Capture the cell that displays the provided text and extract its [X, Y] central coordinate. 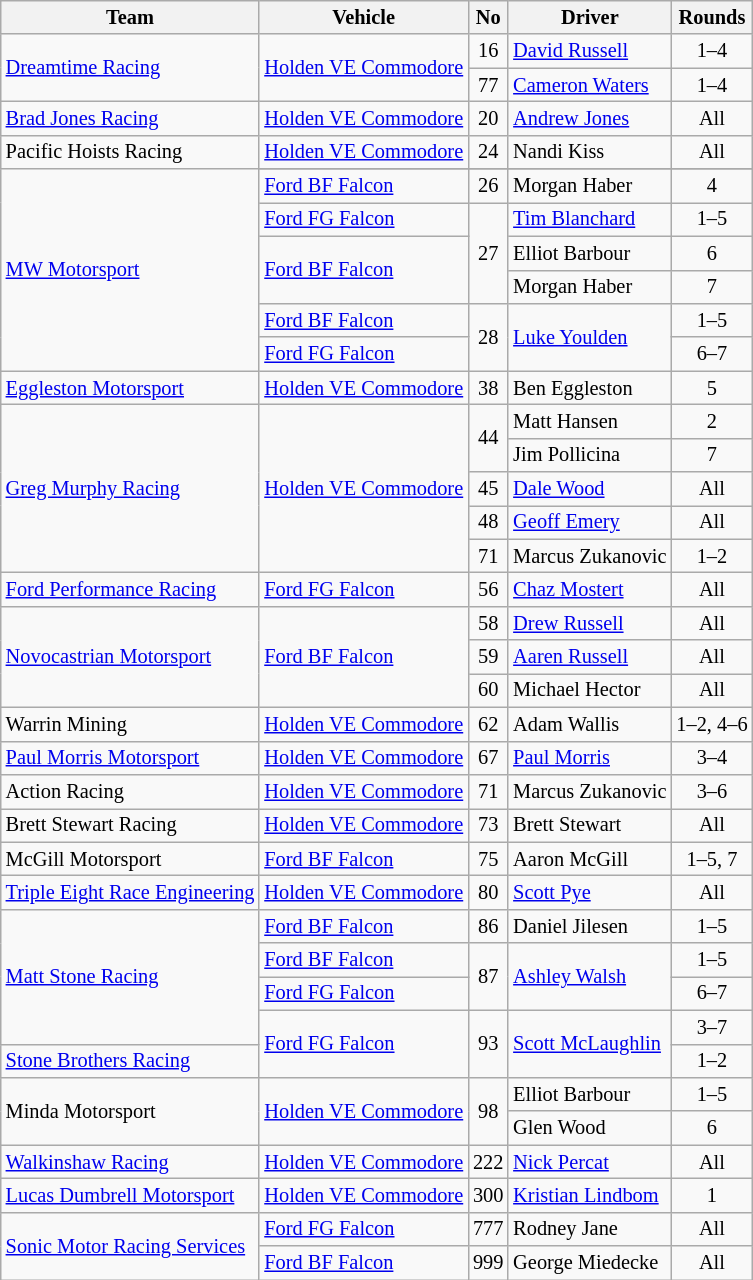
75 [488, 859]
Aaren Russell [590, 657]
Action Racing [130, 791]
Daniel Jilesen [590, 926]
45 [488, 489]
Lucas Dumbrell Motorsport [130, 1195]
77 [488, 85]
44 [488, 438]
George Miedecke [590, 1263]
Novocastrian Motorsport [130, 656]
Aaron McGill [590, 859]
Tim Blanchard [590, 219]
62 [488, 724]
93 [488, 1044]
Triple Eight Race Engineering [130, 892]
Sonic Motor Racing Services [130, 1246]
Geoff Emery [590, 522]
Dale Wood [590, 489]
2 [712, 421]
Matt Stone Racing [130, 976]
Driver [590, 17]
Ford Performance Racing [130, 589]
Brett Stewart [590, 825]
Chaz Mostert [590, 589]
Paul Morris [590, 758]
Eggleston Motorsport [130, 388]
20 [488, 118]
David Russell [590, 51]
Andrew Jones [590, 118]
Ben Eggleston [590, 388]
Scott McLaughlin [590, 1044]
16 [488, 51]
3–6 [712, 791]
Luke Youlden [590, 336]
Nick Percat [590, 1162]
27 [488, 252]
Rodney Jane [590, 1229]
Nandi Kiss [590, 152]
4 [712, 186]
28 [488, 336]
26 [488, 186]
Brad Jones Racing [130, 118]
24 [488, 152]
56 [488, 589]
777 [488, 1229]
Matt Hansen [590, 421]
Minda Motorsport [130, 1110]
59 [488, 657]
Michael Hector [590, 690]
300 [488, 1195]
60 [488, 690]
Walkinshaw Racing [130, 1162]
48 [488, 522]
Scott Pye [590, 892]
3–7 [712, 1027]
999 [488, 1263]
Stone Brothers Racing [130, 1061]
1–5, 7 [712, 859]
Drew Russell [590, 623]
1–2, 4–6 [712, 724]
Kristian Lindbom [590, 1195]
222 [488, 1162]
Ashley Walsh [590, 976]
MW Motorsport [130, 270]
67 [488, 758]
Warrin Mining [130, 724]
86 [488, 926]
73 [488, 825]
Pacific Hoists Racing [130, 152]
1 [712, 1195]
98 [488, 1110]
Dreamtime Racing [130, 68]
38 [488, 388]
3–4 [712, 758]
Brett Stewart Racing [130, 825]
87 [488, 976]
58 [488, 623]
McGill Motorsport [130, 859]
Team [130, 17]
Rounds [712, 17]
5 [712, 388]
80 [488, 892]
No [488, 17]
Paul Morris Motorsport [130, 758]
Adam Wallis [590, 724]
Glen Wood [590, 1128]
Cameron Waters [590, 85]
Vehicle [364, 17]
Greg Murphy Racing [130, 488]
Jim Pollicina [590, 455]
